Provide the (X, Y) coordinate of the cell's center where the given text is located.  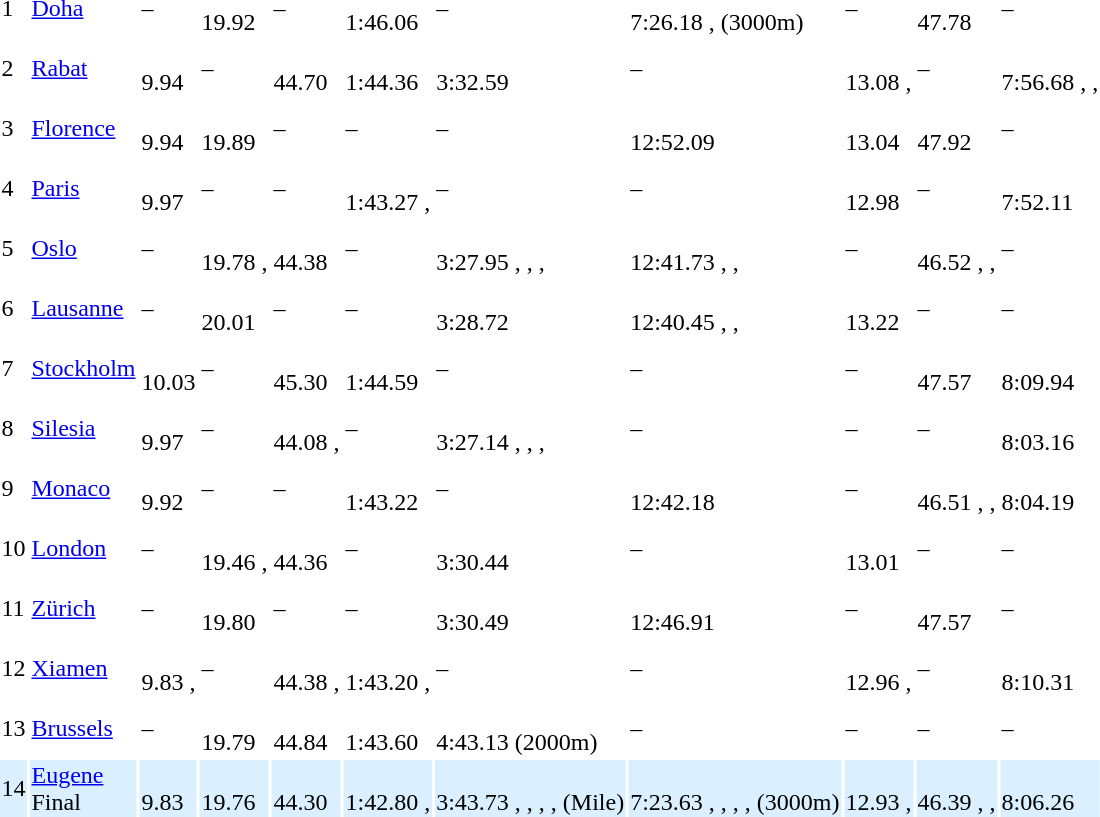
8:06.26 (1050, 788)
19.89 (234, 128)
12 (14, 668)
12:42.18 (735, 488)
46.52 , , (956, 248)
Lausanne (84, 308)
13.22 (878, 308)
Monaco (84, 488)
46.39 , , (956, 788)
London (84, 548)
Rabat (84, 68)
12.96 , (878, 668)
13.04 (878, 128)
12.98 (878, 188)
10.03 (168, 368)
9.83 , (168, 668)
1:43.27 , (388, 188)
4 (14, 188)
5 (14, 248)
3 (14, 128)
7:52.11 (1050, 188)
7:23.63 , , , , (3000m) (735, 788)
6 (14, 308)
13.08 , (878, 68)
Xiamen (84, 668)
3:27.95 , , , (530, 248)
9 (14, 488)
2 (14, 68)
3:43.73 , , , , (Mile) (530, 788)
44.38 , (306, 668)
44.38 (306, 248)
19.46 , (234, 548)
8:03.16 (1050, 428)
1:43.22 (388, 488)
19.76 (234, 788)
1:43.60 (388, 728)
4:43.13 (2000m) (530, 728)
45.30 (306, 368)
8 (14, 428)
7:56.68 , , (1050, 68)
Stockholm (84, 368)
12:40.45 , , (735, 308)
3:32.59 (530, 68)
1:44.59 (388, 368)
Zürich (84, 608)
19.78 , (234, 248)
EugeneFinal (84, 788)
Paris (84, 188)
20.01 (234, 308)
12.93 , (878, 788)
10 (14, 548)
11 (14, 608)
8:10.31 (1050, 668)
44.30 (306, 788)
3:30.44 (530, 548)
Florence (84, 128)
44.36 (306, 548)
Oslo (84, 248)
Silesia (84, 428)
12:52.09 (735, 128)
44.70 (306, 68)
47.92 (956, 128)
19.79 (234, 728)
1:43.20 , (388, 668)
12:41.73 , , (735, 248)
12:46.91 (735, 608)
9.83 (168, 788)
7 (14, 368)
1:42.80 , (388, 788)
Brussels (84, 728)
19.80 (234, 608)
46.51 , , (956, 488)
14 (14, 788)
3:30.49 (530, 608)
44.84 (306, 728)
13 (14, 728)
13.01 (878, 548)
8:09.94 (1050, 368)
8:04.19 (1050, 488)
44.08 , (306, 428)
1:44.36 (388, 68)
9.92 (168, 488)
3:27.14 , , , (530, 428)
3:28.72 (530, 308)
